Identify which cell holds the provided text, then report its (X, Y) central coordinate. 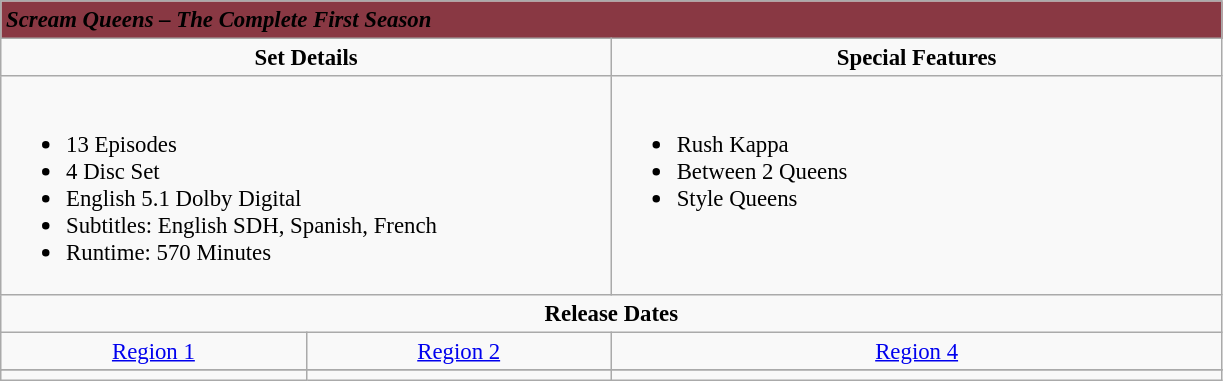
Region 1 (154, 351)
Set Details (306, 58)
Rush KappaBetween 2 QueensStyle Queens (916, 185)
Scream Queens – The Complete First Season (612, 20)
Region 2 (458, 351)
Region 4 (916, 351)
Special Features (916, 58)
Release Dates (612, 313)
13 Episodes4 Disc SetEnglish 5.1 Dolby DigitalSubtitles: English SDH, Spanish, FrenchRuntime: 570 Minutes (306, 185)
